Return the [X, Y] coordinate for the center point of the cell that contains the specified text.  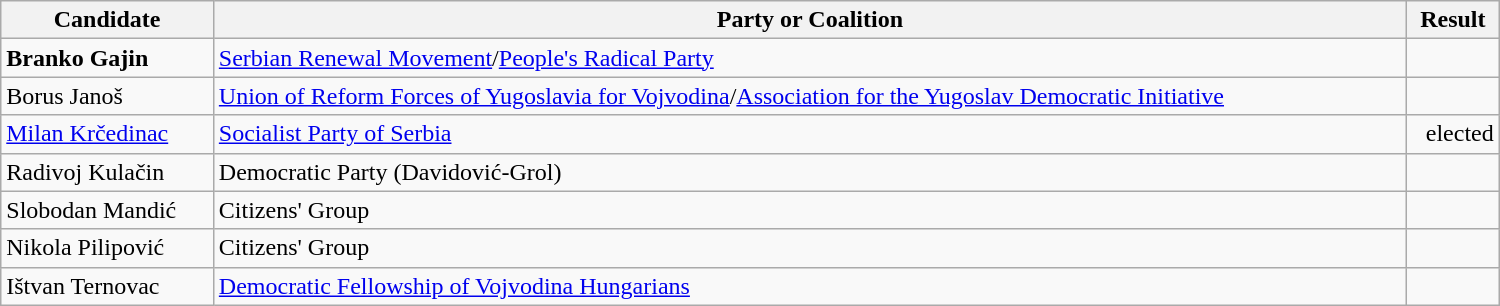
Nikola Pilipović [108, 248]
Candidate [108, 20]
Milan Krčedinac [108, 134]
Slobodan Mandić [108, 210]
Result [1452, 20]
Branko Gajin [108, 58]
Democratic Fellowship of Vojvodina Hungarians [810, 286]
Party or Coalition [810, 20]
Borus Janoš [108, 96]
Ištvan Ternovac [108, 286]
Radivoj Kulačin [108, 172]
Socialist Party of Serbia [810, 134]
Serbian Renewal Movement/People's Radical Party [810, 58]
Union of Reform Forces of Yugoslavia for Vojvodina/Association for the Yugoslav Democratic Initiative [810, 96]
elected [1452, 134]
Democratic Party (Davidović-Grol) [810, 172]
